Locate the cell with the specified text and output its (X, Y) center coordinate. 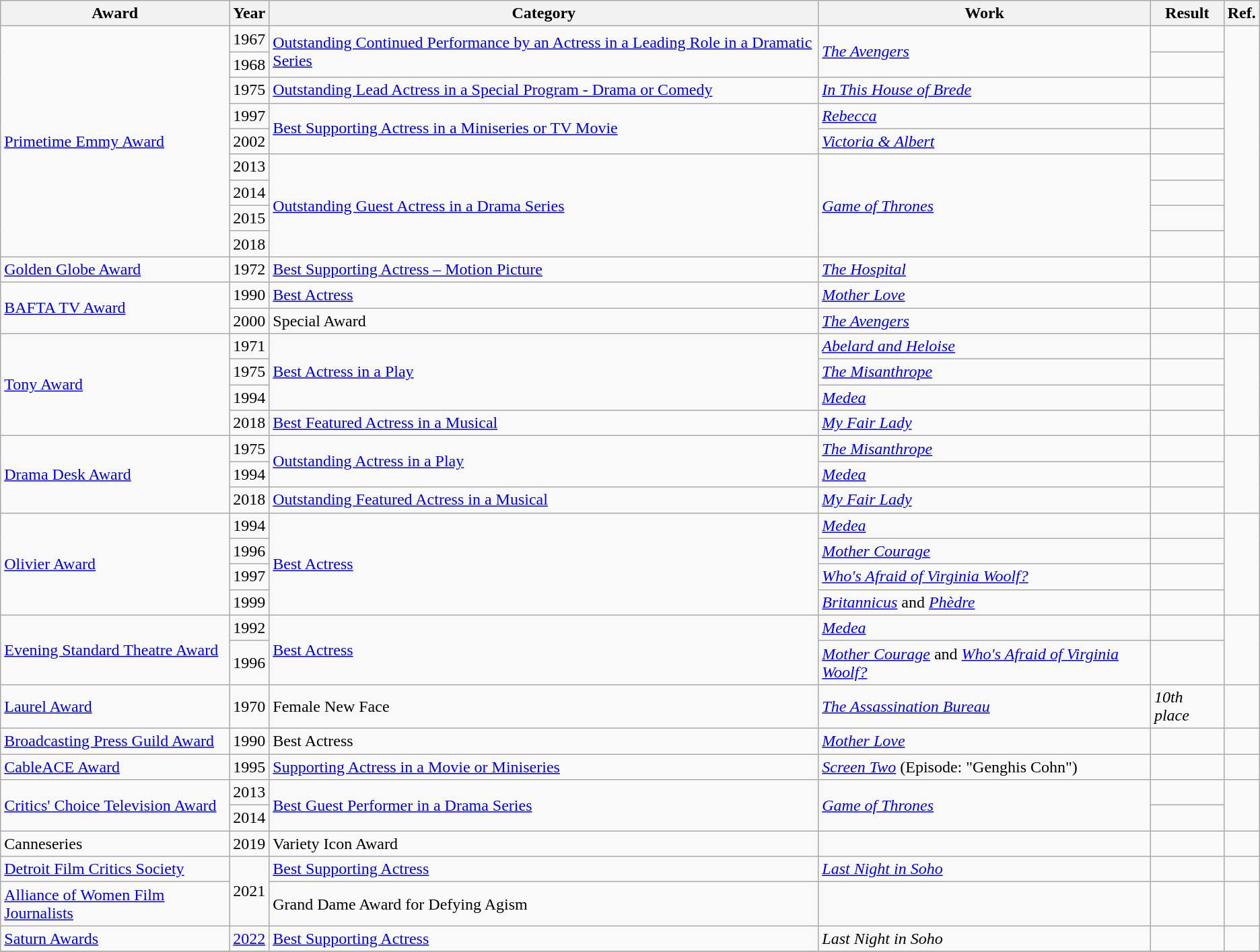
Outstanding Actress in a Play (544, 462)
1992 (249, 628)
Best Supporting Actress in a Miniseries or TV Movie (544, 129)
Grand Dame Award for Defying Agism (544, 904)
The Hospital (985, 269)
The Assassination Bureau (985, 706)
Abelard and Heloise (985, 346)
In This House of Brede (985, 90)
Supporting Actress in a Movie or Miniseries (544, 766)
2015 (249, 218)
Best Featured Actress in a Musical (544, 423)
Rebecca (985, 116)
2021 (249, 891)
1999 (249, 602)
Mother Courage (985, 551)
1968 (249, 65)
2019 (249, 844)
Variety Icon Award (544, 844)
Category (544, 13)
Mother Courage and Who's Afraid of Virginia Woolf? (985, 662)
CableACE Award (115, 766)
2022 (249, 939)
Best Actress in a Play (544, 372)
Evening Standard Theatre Award (115, 650)
Victoria & Albert (985, 141)
Saturn Awards (115, 939)
Alliance of Women Film Journalists (115, 904)
1971 (249, 346)
1967 (249, 39)
2000 (249, 321)
Result (1187, 13)
Best Guest Performer in a Drama Series (544, 805)
Primetime Emmy Award (115, 141)
Outstanding Continued Performance by an Actress in a Leading Role in a Dramatic Series (544, 52)
Broadcasting Press Guild Award (115, 741)
Detroit Film Critics Society (115, 869)
Outstanding Featured Actress in a Musical (544, 500)
Canneseries (115, 844)
Golden Globe Award (115, 269)
2002 (249, 141)
Best Supporting Actress – Motion Picture (544, 269)
Award (115, 13)
BAFTA TV Award (115, 307)
1970 (249, 706)
Ref. (1241, 13)
Laurel Award (115, 706)
Special Award (544, 321)
Drama Desk Award (115, 474)
Year (249, 13)
Britannicus and Phèdre (985, 602)
1972 (249, 269)
10th place (1187, 706)
1995 (249, 766)
Olivier Award (115, 564)
Critics' Choice Television Award (115, 805)
Work (985, 13)
Outstanding Lead Actress in a Special Program - Drama or Comedy (544, 90)
Outstanding Guest Actress in a Drama Series (544, 205)
Tony Award (115, 385)
Screen Two (Episode: "Genghis Cohn") (985, 766)
Female New Face (544, 706)
Who's Afraid of Virginia Woolf? (985, 577)
